Detect which cell encompasses the target text, then output its (X, Y) center coordinate. 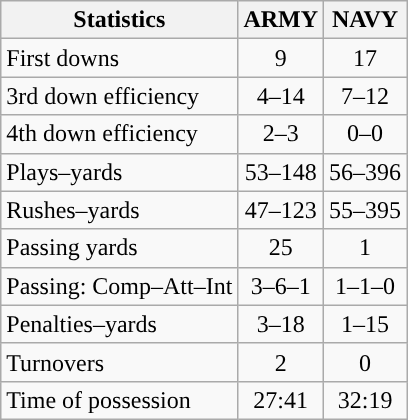
47–123 (281, 210)
Plays–yards (120, 172)
27:41 (281, 400)
9 (281, 58)
25 (281, 248)
Turnovers (120, 362)
Rushes–yards (120, 210)
Passing: Comp–Att–Int (120, 286)
2 (281, 362)
32:19 (366, 400)
55–395 (366, 210)
4th down efficiency (120, 134)
53–148 (281, 172)
ARMY (281, 20)
Passing yards (120, 248)
2–3 (281, 134)
17 (366, 58)
Statistics (120, 20)
3–18 (281, 324)
1–1–0 (366, 286)
3–6–1 (281, 286)
1–15 (366, 324)
Time of possession (120, 400)
3rd down efficiency (120, 96)
NAVY (366, 20)
First downs (120, 58)
1 (366, 248)
0 (366, 362)
7–12 (366, 96)
4–14 (281, 96)
56–396 (366, 172)
0–0 (366, 134)
Penalties–yards (120, 324)
